Search for the cell housing the specified text and yield its [x, y] center coordinate. 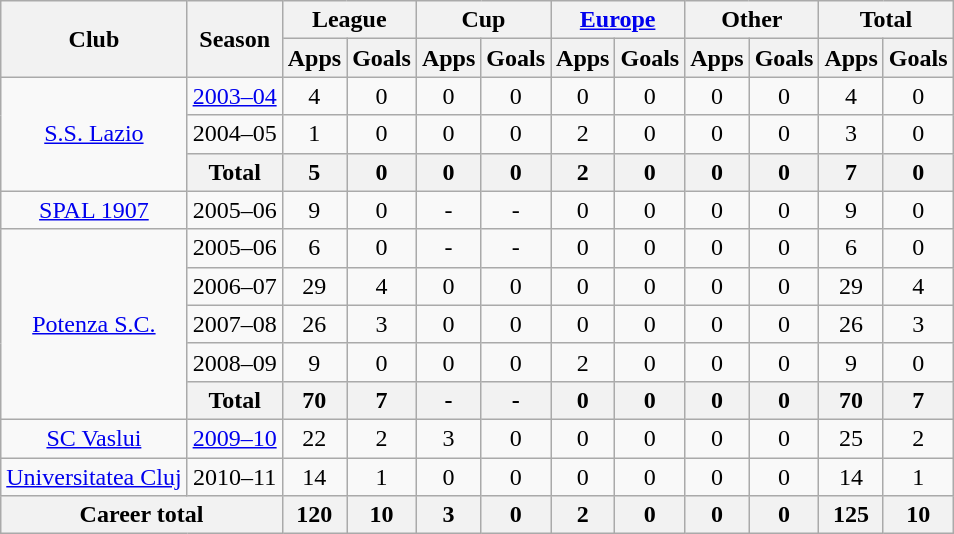
Europe [618, 20]
Cup [483, 20]
2004–05 [234, 134]
Season [234, 39]
2010–11 [234, 477]
League [349, 20]
25 [851, 438]
120 [314, 515]
2008–09 [234, 362]
125 [851, 515]
SC Vaslui [94, 438]
2003–04 [234, 96]
5 [314, 172]
S.S. Lazio [94, 134]
SPAL 1907 [94, 210]
2006–07 [234, 286]
Universitatea Cluj [94, 477]
Club [94, 39]
22 [314, 438]
Other [752, 20]
Potenza S.C. [94, 324]
Career total [142, 515]
2009–10 [234, 438]
2007–08 [234, 324]
